Pinpoint the cell where the given text exists, returning its (X, Y) midpoint coordinate. 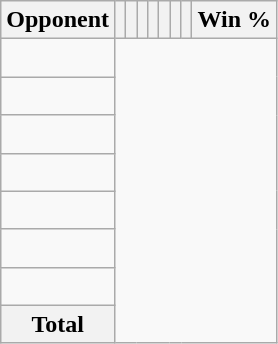
Opponent (58, 20)
Win % (234, 20)
Total (58, 324)
